Locate the cell with the specified text and output its (x, y) center coordinate. 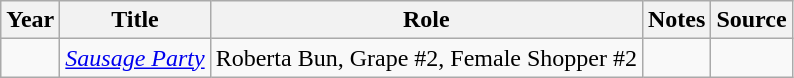
Title (135, 20)
Year (30, 20)
Notes (676, 20)
Role (426, 20)
Roberta Bun, Grape #2, Female Shopper #2 (426, 58)
Source (752, 20)
Sausage Party (135, 58)
